Find where the given text appears and provide that cell's center as [x, y] coordinate. 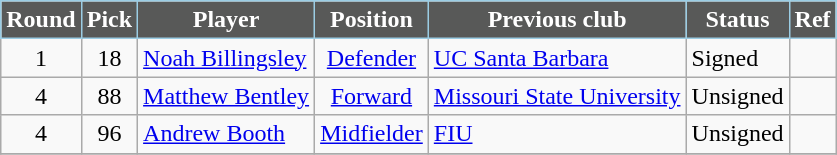
Matthew Bentley [226, 96]
Defender [372, 58]
1 [41, 58]
Position [372, 20]
Andrew Booth [226, 134]
96 [109, 134]
Missouri State University [557, 96]
Signed [738, 58]
Pick [109, 20]
Round [41, 20]
88 [109, 96]
Ref [812, 20]
18 [109, 58]
FIU [557, 134]
UC Santa Barbara [557, 58]
Midfielder [372, 134]
Noah Billingsley [226, 58]
Player [226, 20]
Previous club [557, 20]
Status [738, 20]
Forward [372, 96]
